Output the [x, y] coordinate of the center of the cell containing the given text.  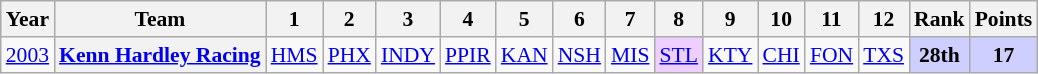
KAN [524, 55]
Year [28, 19]
INDY [408, 55]
8 [678, 19]
10 [782, 19]
2 [350, 19]
1 [294, 19]
28th [940, 55]
STL [678, 55]
HMS [294, 55]
TXS [884, 55]
17 [1004, 55]
PPIR [468, 55]
6 [580, 19]
5 [524, 19]
3 [408, 19]
Points [1004, 19]
Kenn Hardley Racing [160, 55]
CHI [782, 55]
PHX [350, 55]
Team [160, 19]
11 [832, 19]
2003 [28, 55]
MIS [630, 55]
NSH [580, 55]
Rank [940, 19]
FON [832, 55]
KTY [730, 55]
12 [884, 19]
7 [630, 19]
9 [730, 19]
4 [468, 19]
